From the cell containing the given text, extract its center point as [X, Y] coordinate. 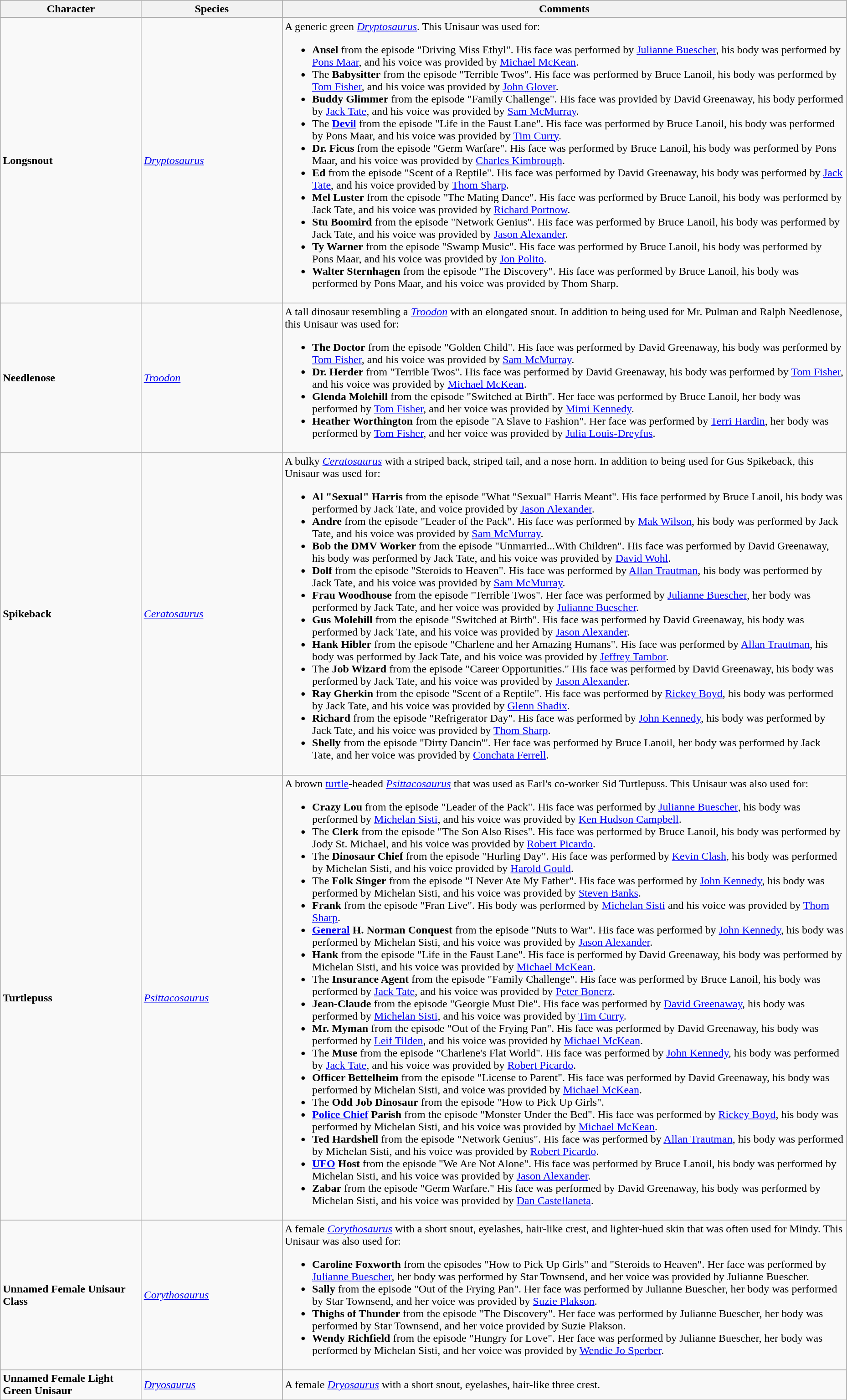
Unnamed Female Unisaur Class [71, 1295]
Dryptosaurus [211, 160]
Species [211, 9]
Troodon [211, 378]
Needlenose [71, 378]
Dryosaurus [211, 1385]
Comments [565, 9]
Unnamed Female Light Green Unisaur [71, 1385]
Corythosaurus [211, 1295]
Ceratosaurus [211, 614]
Psittacosaurus [211, 998]
Turtlepuss [71, 998]
Spikeback [71, 614]
Longsnout [71, 160]
A female Dryosaurus with a short snout, eyelashes, hair-like three crest. [565, 1385]
Character [71, 9]
